For the text-containing cell, return its midpoint in (X, Y) coordinate format. 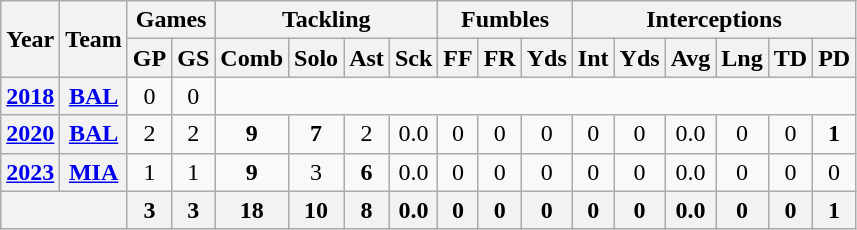
2018 (30, 96)
Int (593, 58)
2020 (30, 134)
Fumbles (506, 20)
Games (170, 20)
Ast (367, 58)
10 (316, 210)
Avg (690, 58)
GS (194, 58)
PD (834, 58)
Year (30, 39)
2023 (30, 172)
6 (367, 172)
GP (149, 58)
8 (367, 210)
Solo (316, 58)
18 (252, 210)
Interceptions (714, 20)
Lng (742, 58)
Comb (252, 58)
Sck (413, 58)
7 (316, 134)
MIA (94, 172)
TD (790, 58)
Team (94, 39)
Tackling (326, 20)
FR (500, 58)
FF (458, 58)
